Provide the (X, Y) coordinate of the cell's center where the given text is located.  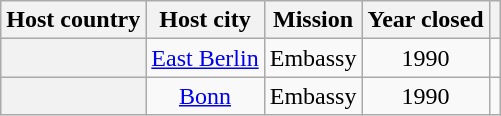
East Berlin (205, 58)
Year closed (426, 20)
Host country (74, 20)
Host city (205, 20)
Mission (313, 20)
Bonn (205, 96)
